Return the [X, Y] coordinate for the center point of the cell that contains the specified text.  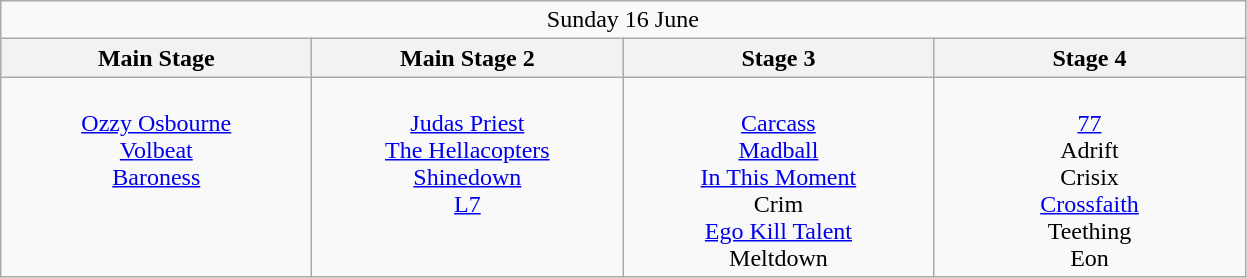
Stage 4 [1090, 58]
Judas Priest The Hellacopters Shinedown L7 [468, 177]
Sunday 16 June [623, 20]
Stage 3 [778, 58]
Main Stage 2 [468, 58]
Main Stage [156, 58]
Ozzy Osbourne Volbeat Baroness [156, 177]
Carcass Madball In This Moment Crim Ego Kill Talent Meltdown [778, 177]
77 Adrift Crisix Crossfaith Teething Eon [1090, 177]
